Capture the cell that displays the provided text and extract its (X, Y) central coordinate. 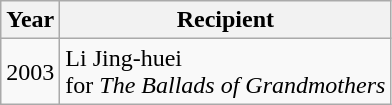
Recipient (226, 20)
Li Jing-huei for The Ballads of Grandmothers (226, 72)
Year (30, 20)
2003 (30, 72)
